Capture the cell that displays the provided text and extract its (X, Y) central coordinate. 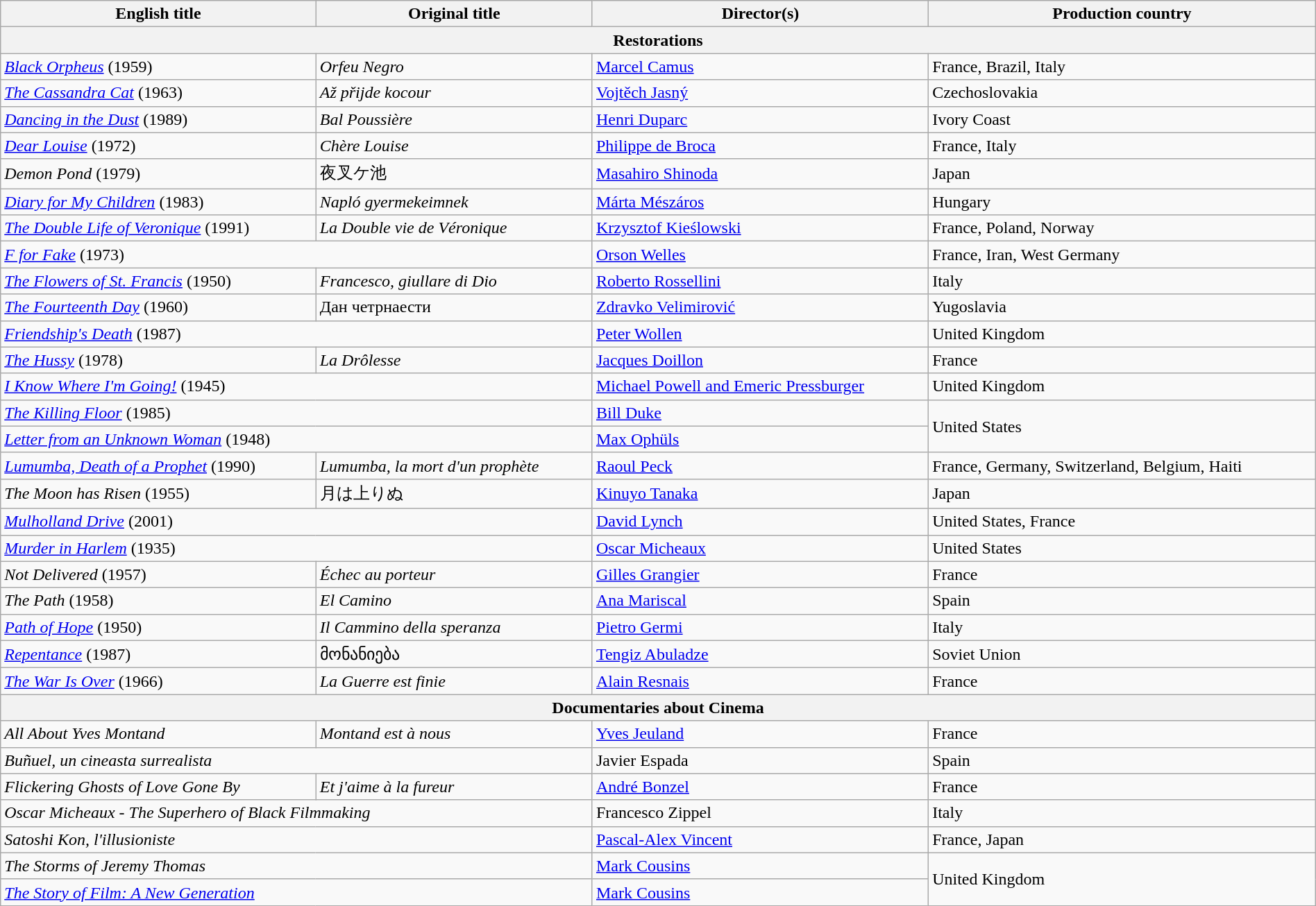
The Path (1958) (158, 601)
Lumumba, la mort d'un prophète (454, 465)
Dancing in the Dust (1989) (158, 119)
The Storms of Jeremy Thomas (297, 866)
Yves Jeuland (760, 734)
Peter Wollen (760, 334)
France, Italy (1122, 146)
The Hussy (1978) (158, 360)
Et j'aime à la fureur (454, 787)
Original title (454, 14)
Дан четрнаести (454, 307)
夜叉ケ池 (454, 173)
Henri Duparc (760, 119)
El Camino (454, 601)
United States, France (1122, 522)
F for Fake (1973) (297, 255)
The Double Life of Veronique (1991) (158, 228)
English title (158, 14)
Yugoslavia (1122, 307)
Chère Louise (454, 146)
The Moon has Risen (1955) (158, 494)
Director(s) (760, 14)
Orfeu Negro (454, 67)
Tengiz Abuladze (760, 654)
All About Yves Montand (158, 734)
Production country (1122, 14)
Hungary (1122, 202)
Philippe de Broca (760, 146)
Javier Espada (760, 760)
Échec au porteur (454, 574)
Il Cammino della speranza (454, 627)
Diary for My Children (1983) (158, 202)
Francesco, giullare di Dio (454, 281)
Roberto Rossellini (760, 281)
France, Poland, Norway (1122, 228)
Zdravko Velimirović (760, 307)
Max Ophüls (760, 439)
The Flowers of St. Francis (1950) (158, 281)
David Lynch (760, 522)
Satoshi Kon, l'illusioniste (297, 839)
Marcel Camus (760, 67)
Až přijde kocour (454, 93)
Flickering Ghosts of Love Gone By (158, 787)
Czechoslovakia (1122, 93)
France, Brazil, Italy (1122, 67)
Bal Poussière (454, 119)
Bill Duke (760, 413)
Documentaries about Cinema (658, 708)
La Guerre est finie (454, 681)
France, Germany, Switzerland, Belgium, Haiti (1122, 465)
Krzysztof Kieślowski (760, 228)
Demon Pond (1979) (158, 173)
Pascal-Alex Vincent (760, 839)
Oscar Micheaux - The Superhero of Black Filmmaking (297, 813)
Márta Mészáros (760, 202)
Path of Hope (1950) (158, 627)
მონანიება (454, 654)
Alain Resnais (760, 681)
France, Japan (1122, 839)
Vojtěch Jasný (760, 93)
La Double vie de Véronique (454, 228)
Not Delivered (1957) (158, 574)
Black Orpheus (1959) (158, 67)
The Killing Floor (1985) (297, 413)
Raoul Peck (760, 465)
I Know Where I'm Going! (1945) (297, 386)
Soviet Union (1122, 654)
Ana Mariscal (760, 601)
The Story of Film: A New Generation (297, 892)
Kinuyo Tanaka (760, 494)
Buñuel, un cineasta surrealista (297, 760)
The Fourteenth Day (1960) (158, 307)
Masahiro Shinoda (760, 173)
Pietro Germi (760, 627)
月は上りぬ (454, 494)
Mulholland Drive (2001) (297, 522)
The Cassandra Cat (1963) (158, 93)
The War Is Over (1966) (158, 681)
Montand est à nous (454, 734)
Restorations (658, 40)
Repentance (1987) (158, 654)
André Bonzel (760, 787)
Gilles Grangier (760, 574)
Lumumba, Death of a Prophet (1990) (158, 465)
Jacques Doillon (760, 360)
Oscar Micheaux (760, 548)
Murder in Harlem (1935) (297, 548)
Napló gyermekeimnek (454, 202)
La Drôlesse (454, 360)
Dear Louise (1972) (158, 146)
Orson Welles (760, 255)
France, Iran, West Germany (1122, 255)
Francesco Zippel (760, 813)
Friendship's Death (1987) (297, 334)
Michael Powell and Emeric Pressburger (760, 386)
Ivory Coast (1122, 119)
Letter from an Unknown Woman (1948) (297, 439)
